Determine the (x, y) coordinate at the center of the cell enclosing the given text.  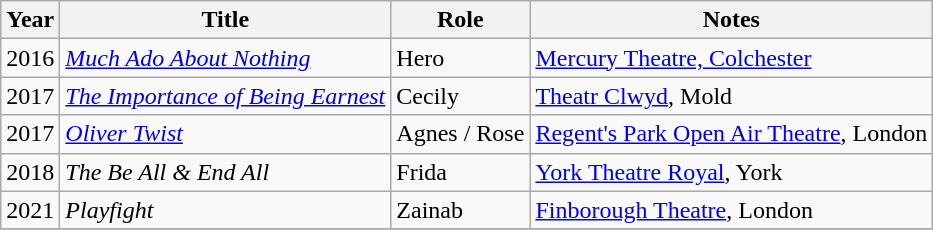
The Be All & End All (226, 172)
Regent's Park Open Air Theatre, London (732, 134)
Year (30, 20)
Playfight (226, 210)
Title (226, 20)
Finborough Theatre, London (732, 210)
Agnes / Rose (460, 134)
Theatr Clwyd, Mold (732, 96)
Frida (460, 172)
2016 (30, 58)
Oliver Twist (226, 134)
Role (460, 20)
The Importance of Being Earnest (226, 96)
York Theatre Royal, York (732, 172)
Cecily (460, 96)
Much Ado About Nothing (226, 58)
2021 (30, 210)
2018 (30, 172)
Notes (732, 20)
Mercury Theatre, Colchester (732, 58)
Zainab (460, 210)
Hero (460, 58)
